Find where the given text appears and provide that cell's center as (x, y) coordinate. 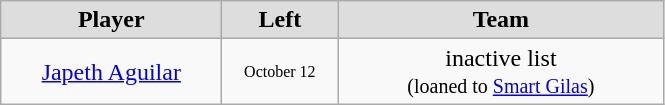
inactive list (loaned to Smart Gilas) (501, 72)
Left (280, 20)
Japeth Aguilar (112, 72)
Player (112, 20)
October 12 (280, 72)
Team (501, 20)
